Output the (x, y) coordinate of the center of the cell containing the given text.  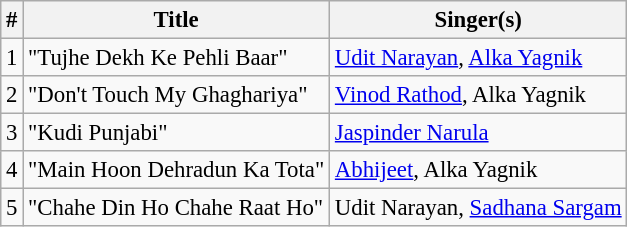
"Tujhe Dekh Ke Pehli Baar" (176, 58)
3 (12, 133)
Singer(s) (478, 20)
5 (12, 208)
2 (12, 95)
Abhijeet, Alka Yagnik (478, 170)
Udit Narayan, Sadhana Sargam (478, 208)
"Chahe Din Ho Chahe Raat Ho" (176, 208)
Title (176, 20)
4 (12, 170)
"Don't Touch My Ghaghariya" (176, 95)
"Main Hoon Dehradun Ka Tota" (176, 170)
Jaspinder Narula (478, 133)
Vinod Rathod, Alka Yagnik (478, 95)
# (12, 20)
1 (12, 58)
"Kudi Punjabi" (176, 133)
Udit Narayan, Alka Yagnik (478, 58)
